Locate the cell with the specified text and output its (X, Y) center coordinate. 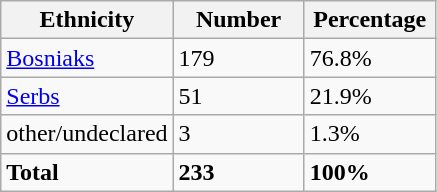
179 (238, 58)
Ethnicity (87, 20)
100% (370, 172)
21.9% (370, 96)
51 (238, 96)
3 (238, 134)
Serbs (87, 96)
Total (87, 172)
Percentage (370, 20)
Bosniaks (87, 58)
other/undeclared (87, 134)
76.8% (370, 58)
Number (238, 20)
233 (238, 172)
1.3% (370, 134)
